Return the [X, Y] coordinate for the center point of the cell that contains the specified text.  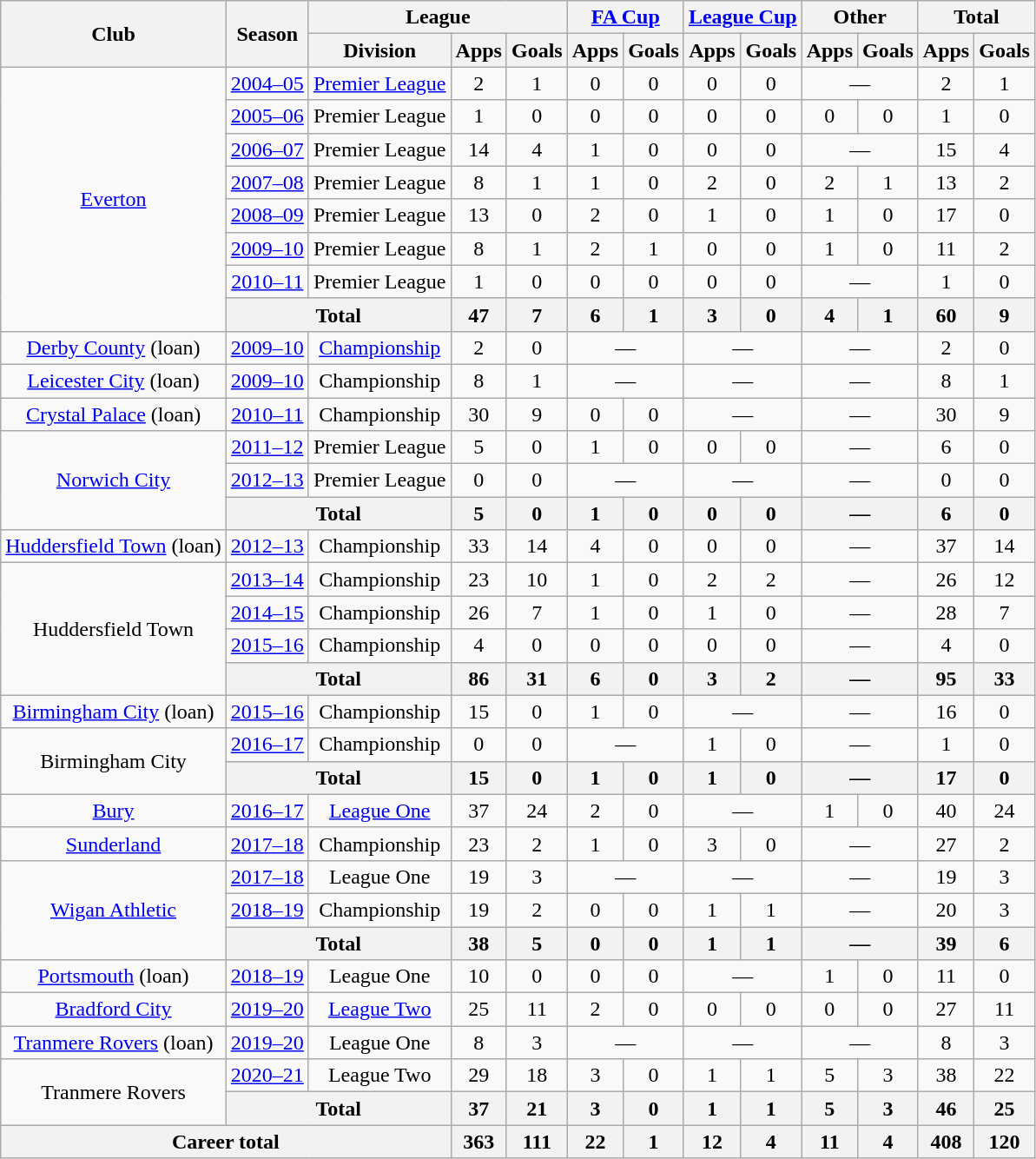
28 [946, 613]
39 [946, 943]
2004–05 [267, 83]
Bury [114, 811]
18 [537, 1076]
Other [860, 17]
Crystal Palace (loan) [114, 414]
2013–14 [267, 579]
Bradford City [114, 1010]
16 [946, 712]
120 [1005, 1142]
408 [946, 1142]
League Cup [742, 17]
Birmingham City [114, 761]
2014–15 [267, 613]
29 [478, 1076]
League [438, 17]
2011–12 [267, 447]
Portsmouth (loan) [114, 977]
60 [946, 315]
Derby County (loan) [114, 348]
Norwich City [114, 480]
2006–07 [267, 149]
21 [537, 1109]
2005–06 [267, 116]
Everton [114, 199]
31 [537, 679]
Leicester City (loan) [114, 381]
Tranmere Rovers (loan) [114, 1043]
Birmingham City (loan) [114, 712]
86 [478, 679]
Huddersfield Town [114, 629]
Career total [226, 1142]
Wigan Athletic [114, 910]
46 [946, 1109]
2008–09 [267, 215]
40 [946, 811]
Huddersfield Town (loan) [114, 546]
2007–08 [267, 182]
Tranmere Rovers [114, 1092]
Season [267, 34]
47 [478, 315]
2020–21 [267, 1076]
FA Cup [625, 17]
Club [114, 34]
95 [946, 679]
Sunderland [114, 844]
20 [946, 910]
363 [478, 1142]
Division [379, 50]
111 [537, 1142]
